Extract the [x, y] coordinate from the center of the cell holding the provided text.  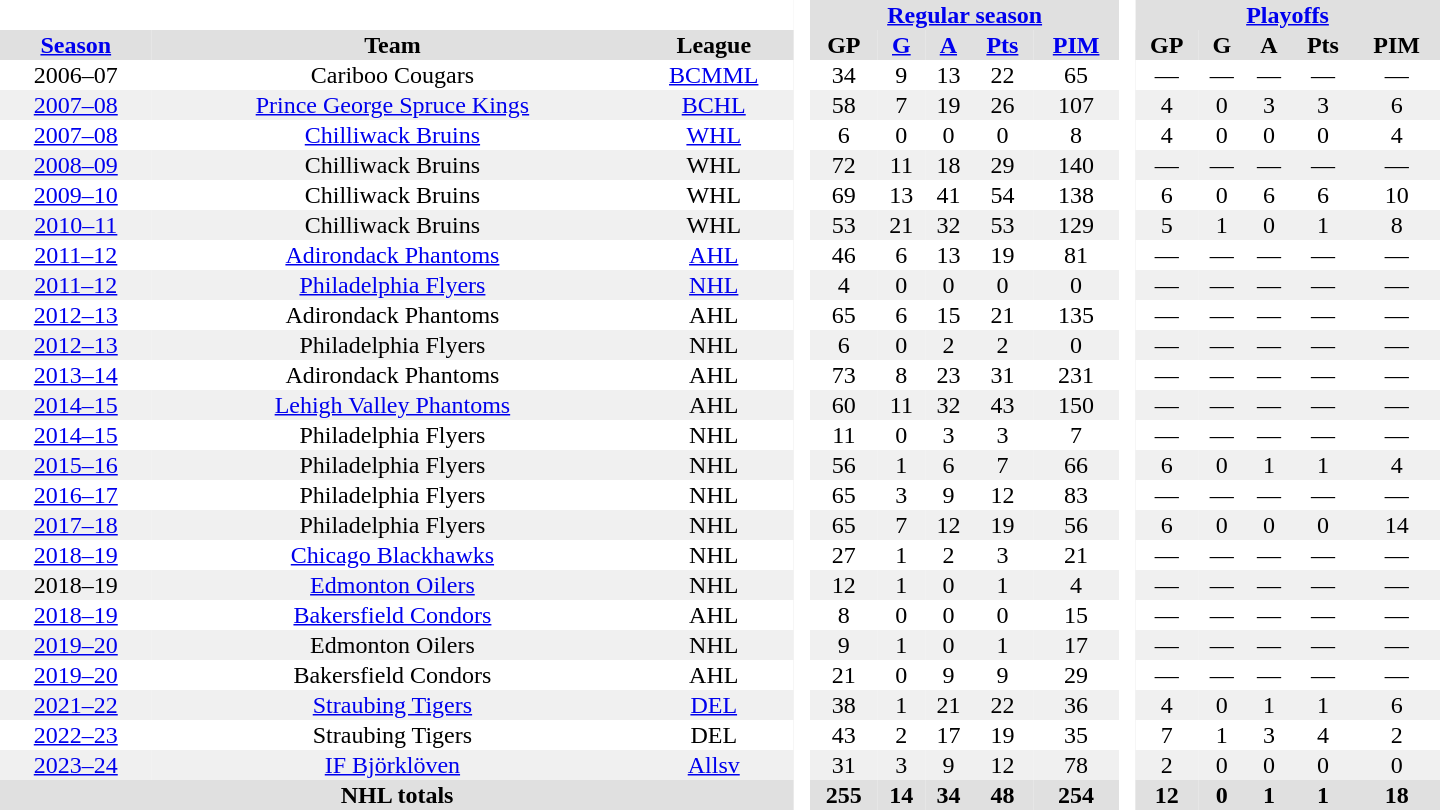
2008–09 [76, 165]
5 [1166, 225]
2015–16 [76, 465]
2006–07 [76, 75]
League [714, 45]
254 [1076, 795]
35 [1076, 735]
140 [1076, 165]
Chicago Blackhawks [393, 555]
83 [1076, 495]
36 [1076, 705]
46 [844, 255]
73 [844, 375]
NHL totals [397, 795]
Prince George Spruce Kings [393, 105]
81 [1076, 255]
38 [844, 705]
10 [1396, 195]
2013–14 [76, 375]
150 [1076, 405]
66 [1076, 465]
48 [1002, 795]
Regular season [964, 15]
Allsv [714, 765]
23 [948, 375]
2021–22 [76, 705]
58 [844, 105]
54 [1002, 195]
Season [76, 45]
41 [948, 195]
Team [393, 45]
Lehigh Valley Phantoms [393, 405]
255 [844, 795]
Playoffs [1288, 15]
138 [1076, 195]
2023–24 [76, 765]
2010–11 [76, 225]
78 [1076, 765]
27 [844, 555]
2016–17 [76, 495]
135 [1076, 315]
231 [1076, 375]
60 [844, 405]
129 [1076, 225]
2009–10 [76, 195]
26 [1002, 105]
72 [844, 165]
69 [844, 195]
Cariboo Cougars [393, 75]
BCMML [714, 75]
BCHL [714, 105]
2017–18 [76, 525]
2022–23 [76, 735]
IF Björklöven [393, 765]
107 [1076, 105]
